Return the [X, Y] coordinate for the center point of the cell that contains the specified text.  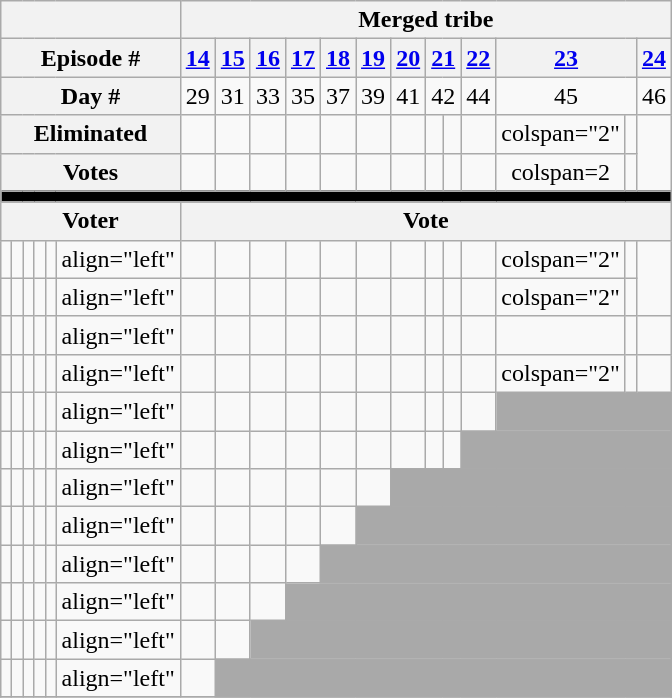
Merged tribe [426, 20]
21 [444, 58]
Vote [426, 221]
45 [566, 96]
37 [338, 96]
Episode # [90, 58]
17 [302, 58]
22 [478, 58]
41 [408, 96]
colspan=2 [561, 172]
18 [338, 58]
Votes [90, 172]
39 [374, 96]
31 [232, 96]
Voter [90, 221]
14 [198, 58]
Eliminated [90, 134]
19 [374, 58]
20 [408, 58]
29 [198, 96]
35 [302, 96]
33 [268, 96]
24 [654, 58]
Day # [90, 96]
15 [232, 58]
42 [444, 96]
16 [268, 58]
46 [654, 96]
44 [478, 96]
23 [566, 58]
